For the text-containing cell, return its midpoint in [x, y] coordinate format. 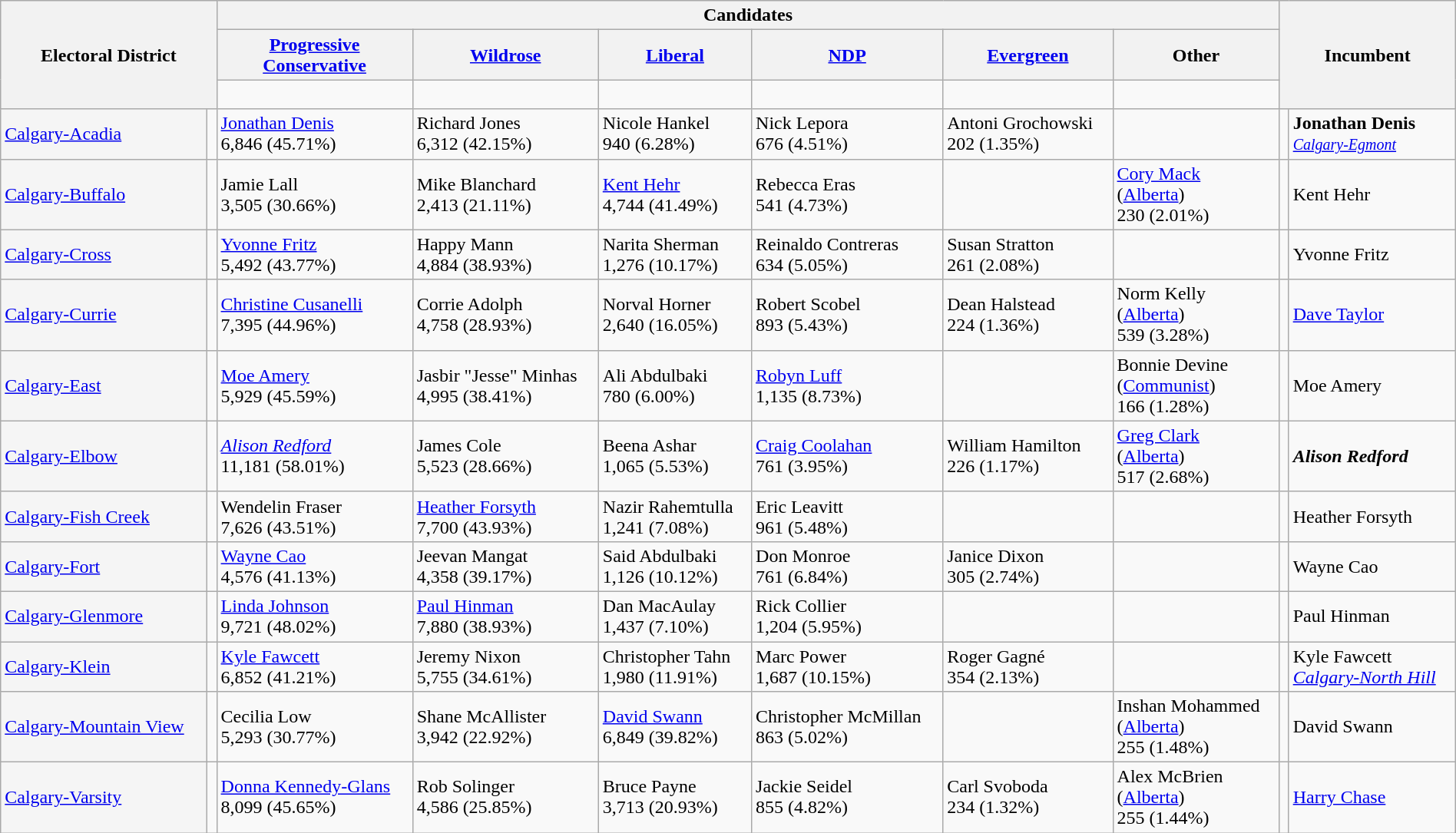
Shane McAllister3,942 (22.92%) [505, 727]
Rob Solinger4,586 (25.85%) [505, 798]
Yvonne Fritz5,492 (43.77%) [315, 255]
Wendelin Fraser7,626 (43.51%) [315, 516]
Carl Svoboda234 (1.32%) [1027, 798]
Kent Hehr [1372, 194]
Alex McBrien(Alberta)255 (1.44%) [1196, 798]
Calgary-Fort [104, 567]
Kyle FawcettCalgary-North Hill [1372, 666]
Heather Forsyth [1372, 516]
Narita Sherman1,276 (10.17%) [674, 255]
Wayne Cao [1372, 567]
Ali Abdulbaki780 (6.00%) [674, 385]
Greg Clark(Alberta)517 (2.68%) [1196, 456]
Moe Amery5,929 (45.59%) [315, 385]
Reinaldo Contreras634 (5.05%) [848, 255]
Don Monroe761 (6.84%) [848, 567]
Mike Blanchard2,413 (21.11%) [505, 194]
Yvonne Fritz [1372, 255]
Jonathan DenisCalgary-Egmont [1372, 134]
David Swann6,849 (39.82%) [674, 727]
Rick Collier1,204 (5.95%) [848, 616]
ProgressiveConservative [315, 55]
James Cole5,523 (28.66%) [505, 456]
Cory Mack(Alberta)230 (2.01%) [1196, 194]
Paul Hinman [1372, 616]
Calgary-Klein [104, 666]
Paul Hinman7,880 (38.93%) [505, 616]
Craig Coolahan761 (3.95%) [848, 456]
Norval Horner2,640 (16.05%) [674, 315]
Dean Halstead224 (1.36%) [1027, 315]
Rebecca Eras541 (4.73%) [848, 194]
William Hamilton226 (1.17%) [1027, 456]
Norm Kelly(Alberta)539 (3.28%) [1196, 315]
Incumbent [1367, 55]
Roger Gagné354 (2.13%) [1027, 666]
Robyn Luff1,135 (8.73%) [848, 385]
Wayne Cao4,576 (41.13%) [315, 567]
Susan Stratton261 (2.08%) [1027, 255]
Heather Forsyth7,700 (43.93%) [505, 516]
Happy Mann4,884 (38.93%) [505, 255]
Antoni Grochowski202 (1.35%) [1027, 134]
Calgary-East [104, 385]
Said Abdulbaki1,126 (10.12%) [674, 567]
Evergreen [1027, 55]
Liberal [674, 55]
Bruce Payne3,713 (20.93%) [674, 798]
Eric Leavitt961 (5.48%) [848, 516]
Calgary-Varsity [104, 798]
Jeevan Mangat4,358 (39.17%) [505, 567]
Jackie Seidel855 (4.82%) [848, 798]
Nick Lepora676 (4.51%) [848, 134]
Richard Jones6,312 (42.15%) [505, 134]
Bonnie Devine(Communist)166 (1.28%) [1196, 385]
Marc Power1,687 (10.15%) [848, 666]
Linda Johnson9,721 (48.02%) [315, 616]
Jeremy Nixon5,755 (34.61%) [505, 666]
Other [1196, 55]
David Swann [1372, 727]
Christopher McMillan863 (5.02%) [848, 727]
Harry Chase [1372, 798]
Christine Cusanelli7,395 (44.96%) [315, 315]
Calgary-Currie [104, 315]
Calgary-Cross [104, 255]
Robert Scobel893 (5.43%) [848, 315]
Corrie Adolph4,758 (28.93%) [505, 315]
Calgary-Fish Creek [104, 516]
Nazir Rahemtulla1,241 (7.08%) [674, 516]
Dave Taylor [1372, 315]
Cecilia Low5,293 (30.77%) [315, 727]
Alison Redford11,181 (58.01%) [315, 456]
Donna Kennedy-Glans8,099 (45.65%) [315, 798]
Calgary-Mountain View [104, 727]
NDP [848, 55]
Nicole Hankel940 (6.28%) [674, 134]
Electoral District [109, 55]
Jamie Lall3,505 (30.66%) [315, 194]
Moe Amery [1372, 385]
Beena Ashar1,065 (5.53%) [674, 456]
Christopher Tahn1,980 (11.91%) [674, 666]
Wildrose [505, 55]
Kent Hehr4,744 (41.49%) [674, 194]
Alison Redford [1372, 456]
Calgary-Elbow [104, 456]
Janice Dixon305 (2.74%) [1027, 567]
Calgary-Acadia [104, 134]
Jasbir "Jesse" Minhas4,995 (38.41%) [505, 385]
Calgary-Buffalo [104, 194]
Calgary-Glenmore [104, 616]
Jonathan Denis6,846 (45.71%) [315, 134]
Candidates [748, 15]
Inshan Mohammed(Alberta)255 (1.48%) [1196, 727]
Kyle Fawcett6,852 (41.21%) [315, 666]
Dan MacAulay1,437 (7.10%) [674, 616]
